Determine the [x, y] coordinate at the center of the cell enclosing the given text.  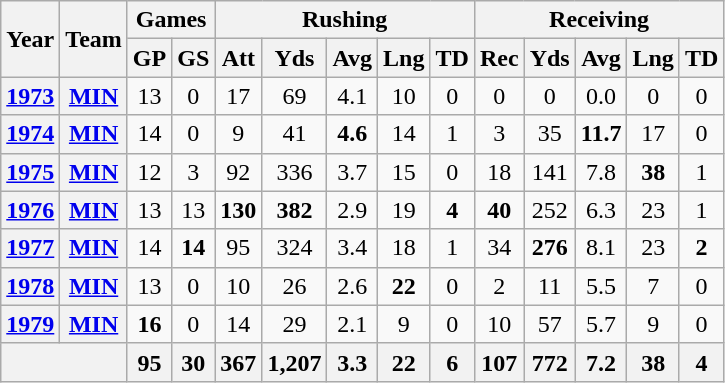
1978 [30, 286]
Rushing [345, 20]
GS [194, 58]
4.1 [352, 96]
5.5 [601, 286]
Att [238, 58]
276 [550, 248]
57 [550, 324]
Games [170, 20]
1973 [30, 96]
15 [404, 172]
1,207 [294, 362]
19 [404, 210]
772 [550, 362]
92 [238, 172]
12 [149, 172]
1977 [30, 248]
107 [499, 362]
40 [499, 210]
2.9 [352, 210]
Year [30, 39]
1979 [30, 324]
1975 [30, 172]
5.7 [601, 324]
252 [550, 210]
2.6 [352, 286]
69 [294, 96]
16 [149, 324]
130 [238, 210]
3.3 [352, 362]
7.2 [601, 362]
0.0 [601, 96]
336 [294, 172]
324 [294, 248]
1976 [30, 210]
3.7 [352, 172]
11 [550, 286]
Receiving [598, 20]
30 [194, 362]
367 [238, 362]
8.1 [601, 248]
26 [294, 286]
6 [452, 362]
4.6 [352, 134]
3.4 [352, 248]
41 [294, 134]
Rec [499, 58]
141 [550, 172]
Team [94, 39]
7.8 [601, 172]
29 [294, 324]
11.7 [601, 134]
382 [294, 210]
1974 [30, 134]
7 [653, 286]
35 [550, 134]
GP [149, 58]
6.3 [601, 210]
34 [499, 248]
2.1 [352, 324]
